Output the (x, y) coordinate of the center of the cell containing the given text.  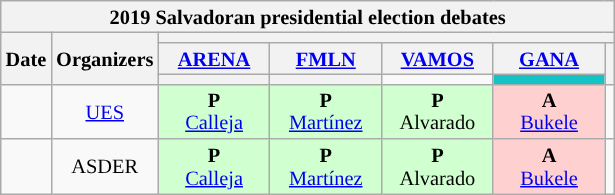
Date (26, 58)
FMLN (326, 58)
GANA (549, 58)
2019 Salvadoran presidential election debates (308, 16)
UES (104, 112)
Organizers (104, 58)
ASDER (104, 166)
ARENA (214, 58)
VAMOS (438, 58)
